From the cell containing the given text, extract its center point as (x, y) coordinate. 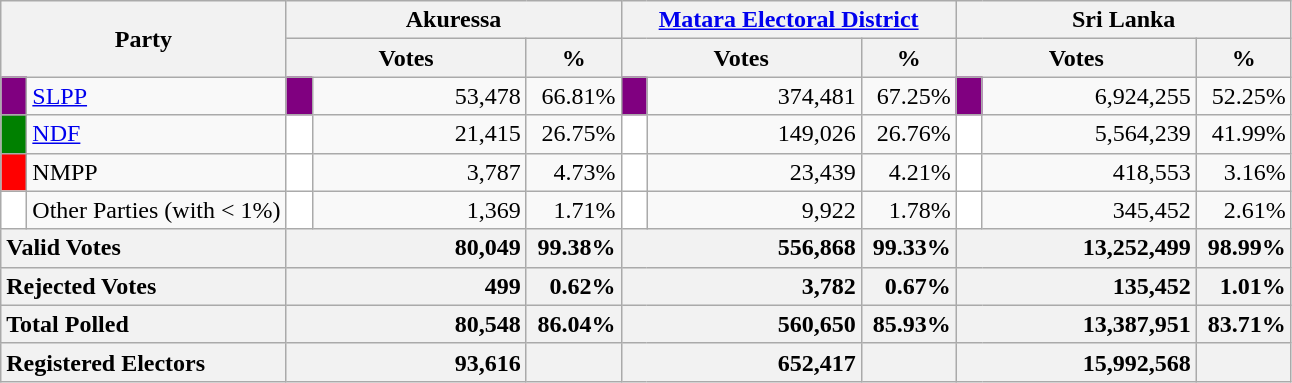
SLPP (156, 96)
2.61% (1244, 210)
NDF (156, 134)
13,387,951 (1076, 324)
52.25% (1244, 96)
26.76% (908, 134)
Party (144, 39)
Valid Votes (144, 248)
Matara Electoral District (788, 20)
418,553 (1089, 172)
99.38% (574, 248)
9,922 (754, 210)
Other Parties (with < 1%) (156, 210)
NMPP (156, 172)
149,026 (754, 134)
556,868 (741, 248)
3.16% (1244, 172)
4.73% (574, 172)
Registered Electors (144, 362)
1.78% (908, 210)
Total Polled (144, 324)
1,369 (419, 210)
1.01% (1244, 286)
23,439 (754, 172)
85.93% (908, 324)
499 (406, 286)
80,049 (406, 248)
345,452 (1089, 210)
3,782 (741, 286)
98.99% (1244, 248)
5,564,239 (1089, 134)
66.81% (574, 96)
6,924,255 (1089, 96)
Rejected Votes (144, 286)
1.71% (574, 210)
15,992,568 (1076, 362)
26.75% (574, 134)
652,417 (741, 362)
86.04% (574, 324)
93,616 (406, 362)
0.62% (574, 286)
Sri Lanka (1124, 20)
41.99% (1244, 134)
4.21% (908, 172)
135,452 (1076, 286)
53,478 (419, 96)
3,787 (419, 172)
67.25% (908, 96)
83.71% (1244, 324)
21,415 (419, 134)
560,650 (741, 324)
99.33% (908, 248)
Akuressa (454, 20)
374,481 (754, 96)
0.67% (908, 286)
80,548 (406, 324)
13,252,499 (1076, 248)
